Provide the [x, y] coordinate of the cell's center where the given text is located.  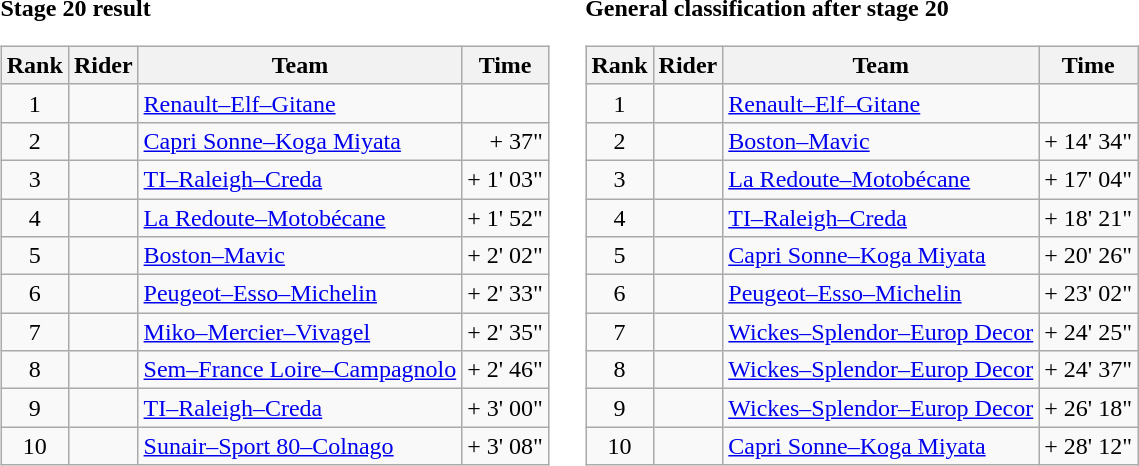
+ 14' 34" [1088, 141]
+ 2' 33" [506, 294]
+ 2' 46" [506, 370]
+ 26' 18" [1088, 408]
+ 17' 04" [1088, 179]
+ 2' 02" [506, 256]
+ 24' 25" [1088, 332]
+ 20' 26" [1088, 256]
Sunair–Sport 80–Colnago [300, 446]
Miko–Mercier–Vivagel [300, 332]
+ 1' 03" [506, 179]
+ 24' 37" [1088, 370]
+ 18' 21" [1088, 217]
+ 28' 12" [1088, 446]
Sem–France Loire–Campagnolo [300, 370]
+ 37" [506, 141]
+ 1' 52" [506, 217]
+ 3' 00" [506, 408]
+ 23' 02" [1088, 294]
+ 3' 08" [506, 446]
+ 2' 35" [506, 332]
